Output the (x, y) coordinate of the center of the cell containing the given text.  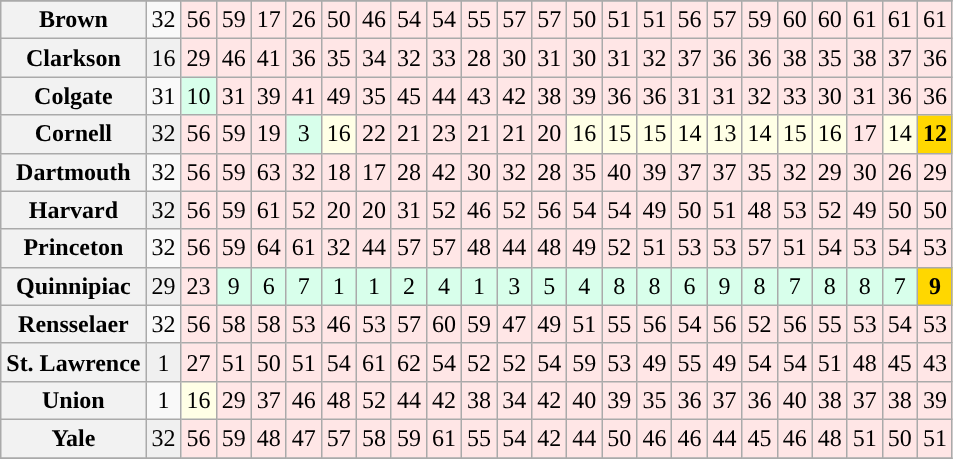
Brown (74, 20)
Colgate (74, 96)
2 (408, 286)
18 (338, 172)
64 (268, 248)
19 (268, 134)
10 (198, 96)
Clarkson (74, 58)
Dartmouth (74, 172)
12 (934, 134)
13 (724, 134)
Cornell (74, 134)
Rensselaer (74, 324)
5 (550, 286)
Union (74, 400)
Harvard (74, 210)
22 (374, 134)
63 (268, 172)
62 (408, 362)
Yale (74, 438)
St. Lawrence (74, 362)
Quinnipiac (74, 286)
Princeton (74, 248)
27 (198, 362)
